From the cell containing the given text, extract its center point as [x, y] coordinate. 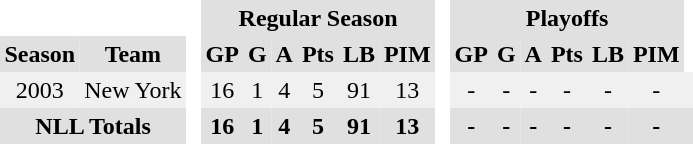
Playoffs [567, 18]
Season [40, 54]
Regular Season [318, 18]
Team [133, 54]
2003 [40, 90]
New York [133, 90]
NLL Totals [93, 126]
